Output the [X, Y] coordinate of the center of the cell containing the given text.  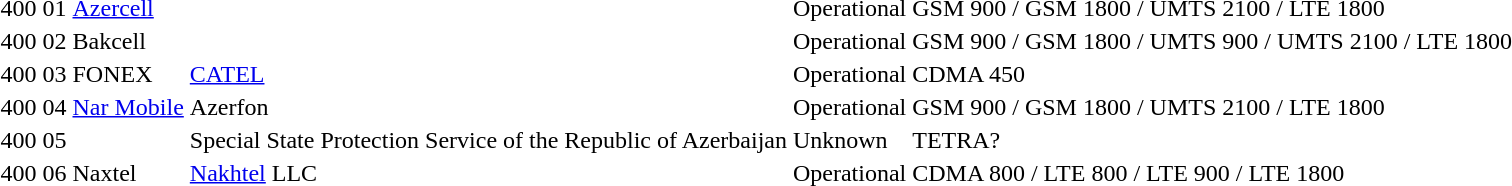
Special State Protection Service of the Republic of Azerbaijan [488, 140]
03 [54, 74]
CATEL [488, 74]
04 [54, 107]
Bakcell [128, 41]
Unknown [849, 140]
Azerfon [488, 107]
Nar Mobile [128, 107]
05 [54, 140]
FONEX [128, 74]
02 [54, 41]
